Output the (X, Y) coordinate of the center of the cell containing the given text.  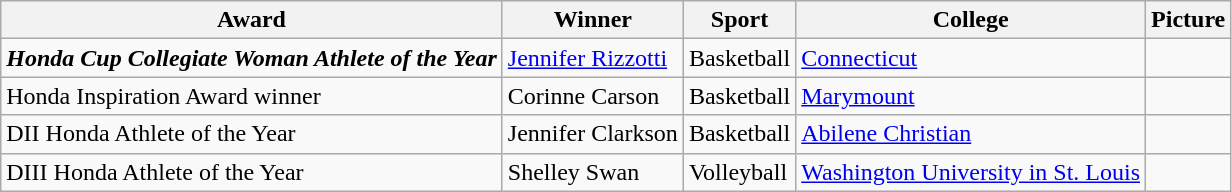
Jennifer Clarkson (592, 134)
Connecticut (971, 58)
Abilene Christian (971, 134)
Washington University in St. Louis (971, 172)
Jennifer Rizzotti (592, 58)
Volleyball (739, 172)
Honda Cup Collegiate Woman Athlete of the Year (252, 58)
Winner (592, 20)
Award (252, 20)
Sport (739, 20)
Picture (1188, 20)
Honda Inspiration Award winner (252, 96)
Marymount (971, 96)
College (971, 20)
DIII Honda Athlete of the Year (252, 172)
Shelley Swan (592, 172)
Corinne Carson (592, 96)
DII Honda Athlete of the Year (252, 134)
